Output the (X, Y) coordinate of the center of the cell containing the given text.  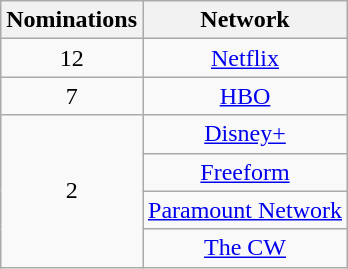
7 (72, 96)
HBO (244, 96)
Freeform (244, 172)
Paramount Network (244, 210)
Nominations (72, 20)
Network (244, 20)
The CW (244, 248)
12 (72, 58)
Disney+ (244, 134)
2 (72, 191)
Netflix (244, 58)
